Output the (X, Y) coordinate of the center of the cell containing the given text.  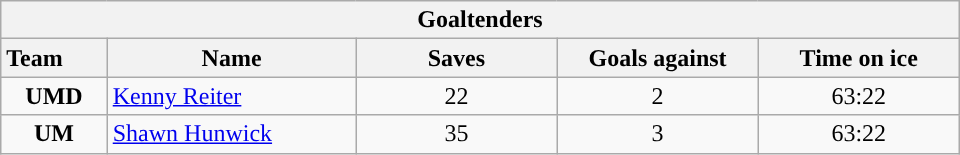
Kenny Reiter (232, 96)
35 (456, 134)
Team (54, 58)
Goals against (658, 58)
Shawn Hunwick (232, 134)
Saves (456, 58)
2 (658, 96)
Goaltenders (480, 20)
Time on ice (858, 58)
22 (456, 96)
3 (658, 134)
Name (232, 58)
UM (54, 134)
UMD (54, 96)
